For the text-containing cell, return its midpoint in [x, y] coordinate format. 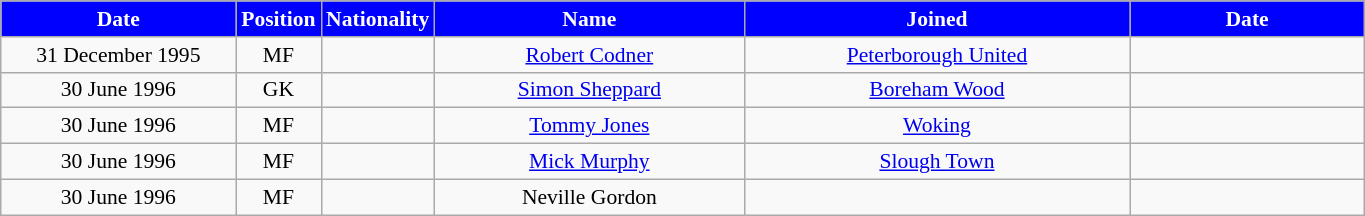
Position [278, 19]
GK [278, 90]
Neville Gordon [589, 197]
Tommy Jones [589, 126]
Robert Codner [589, 55]
Boreham Wood [936, 90]
Slough Town [936, 162]
31 December 1995 [118, 55]
Simon Sheppard [589, 90]
Mick Murphy [589, 162]
Peterborough United [936, 55]
Joined [936, 19]
Woking [936, 126]
Nationality [378, 19]
Name [589, 19]
